Scan for the cell matching the given text and deliver its (x, y) coordinate at center. 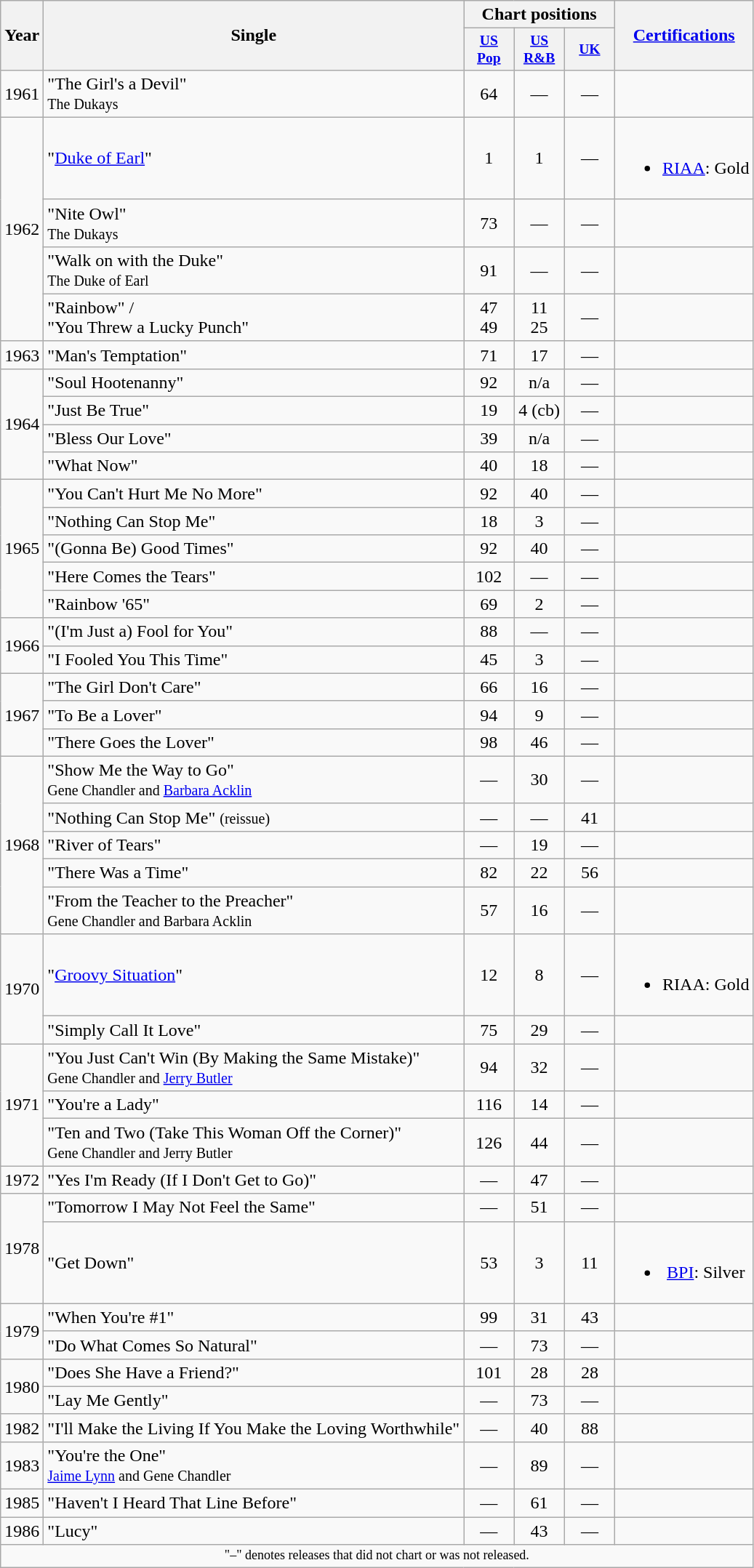
"Man's Temptation" (254, 355)
1967 (22, 715)
1965 (22, 549)
61 (540, 1503)
89 (540, 1466)
1968 (22, 845)
1980 (22, 1386)
"Do What Comes So Natural" (254, 1345)
Year (22, 35)
"(I'm Just a) Fool for You" (254, 632)
22 (540, 873)
"Just Be True" (254, 411)
"Yes I'm Ready (If I Don't Get to Go)" (254, 1180)
1966 (22, 646)
45 (489, 659)
"–" denotes releases that did not chart or was not released. (377, 1556)
US R&B (540, 49)
116 (489, 1105)
51 (540, 1207)
53 (489, 1262)
"Soul Hootenanny" (254, 382)
"From the Teacher to the Preacher"Gene Chandler and Barbara Acklin (254, 910)
56 (589, 873)
"You Can't Hurt Me No More" (254, 494)
"River of Tears" (254, 845)
1961 (22, 93)
"Ten and Two (Take This Woman Off the Corner)"Gene Chandler and Jerry Butler (254, 1143)
98 (489, 742)
"Show Me the Way to Go"Gene Chandler and Barbara Acklin (254, 779)
66 (489, 687)
12 (489, 976)
"(Gonna Be) Good Times" (254, 549)
1962 (22, 229)
"What Now" (254, 466)
"Nothing Can Stop Me" (254, 521)
14 (540, 1105)
17 (540, 355)
"You're the One"Jaime Lynn and Gene Chandler (254, 1466)
31 (540, 1317)
71 (489, 355)
101 (489, 1372)
"Rainbow '65" (254, 604)
UK (589, 49)
64 (489, 93)
1971 (22, 1105)
1983 (22, 1466)
"To Be a Lover" (254, 715)
"Get Down" (254, 1262)
1986 (22, 1531)
US Pop (489, 49)
1970 (22, 989)
44 (540, 1143)
BPI: Silver (684, 1262)
4 (cb) (540, 411)
"Rainbow" /"You Threw a Lucky Punch" (254, 317)
1978 (22, 1249)
9 (540, 715)
29 (540, 1030)
99 (489, 1317)
1985 (22, 1503)
"Simply Call It Love" (254, 1030)
30 (540, 779)
2 (540, 604)
126 (489, 1143)
46 (540, 742)
"Tomorrow I May Not Feel the Same" (254, 1207)
"Nite Owl"The Dukays (254, 222)
"Haven't I Heard That Line Before" (254, 1503)
"Bless Our Love" (254, 438)
75 (489, 1030)
4749 (489, 317)
"Duke of Earl" (254, 158)
"Lay Me Gently" (254, 1400)
41 (589, 817)
1963 (22, 355)
"The Girl Don't Care" (254, 687)
"There Was a Time" (254, 873)
"Lucy" (254, 1531)
Chart positions (540, 15)
Single (254, 35)
"I Fooled You This Time" (254, 659)
82 (489, 873)
8 (540, 976)
"Walk on with the Duke"The Duke of Earl (254, 270)
"There Goes the Lover" (254, 742)
102 (489, 576)
"Groovy Situation" (254, 976)
57 (489, 910)
11 (589, 1262)
69 (489, 604)
47 (540, 1180)
"Does She Have a Friend?" (254, 1372)
1979 (22, 1331)
"Nothing Can Stop Me" (reissue) (254, 817)
"When You're #1" (254, 1317)
39 (489, 438)
"Here Comes the Tears" (254, 576)
"I'll Make the Living If You Make the Loving Worthwhile" (254, 1428)
32 (540, 1067)
"You're a Lady" (254, 1105)
91 (489, 270)
1125 (540, 317)
"You Just Can't Win (By Making the Same Mistake)"Gene Chandler and Jerry Butler (254, 1067)
1982 (22, 1428)
"The Girl's a Devil"The Dukays (254, 93)
Certifications (684, 35)
1964 (22, 424)
1972 (22, 1180)
